Provide the [x, y] coordinate of the cell's center where the given text is located.  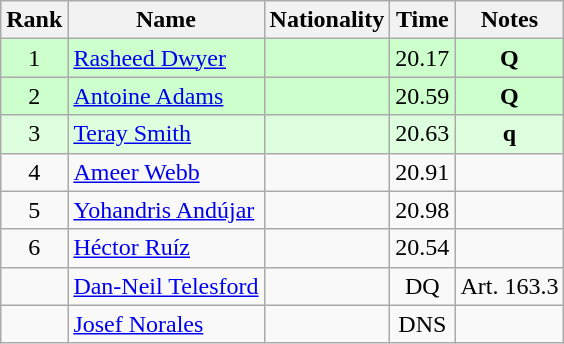
Antoine Adams [166, 96]
Notes [510, 20]
Yohandris Andújar [166, 210]
4 [34, 172]
Rasheed Dwyer [166, 58]
q [510, 134]
DNS [422, 324]
20.91 [422, 172]
20.59 [422, 96]
1 [34, 58]
Héctor Ruíz [166, 248]
20.98 [422, 210]
Teray Smith [166, 134]
5 [34, 210]
Nationality [327, 20]
DQ [422, 286]
Time [422, 20]
20.63 [422, 134]
6 [34, 248]
20.54 [422, 248]
Name [166, 20]
Josef Norales [166, 324]
Dan-Neil Telesford [166, 286]
2 [34, 96]
Ameer Webb [166, 172]
3 [34, 134]
Rank [34, 20]
20.17 [422, 58]
Art. 163.3 [510, 286]
